Scan for the cell matching the given text and deliver its (X, Y) coordinate at center. 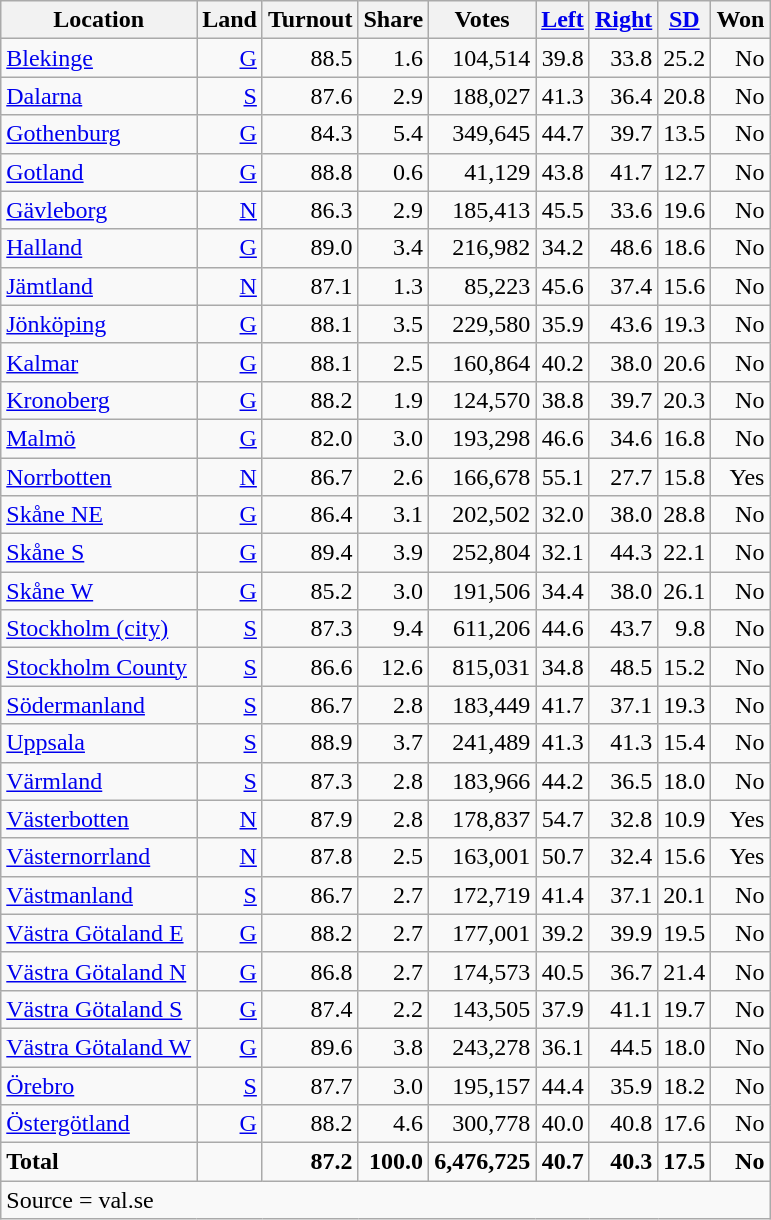
45.5 (563, 210)
89.6 (310, 1047)
27.7 (623, 477)
Västra Götaland E (99, 933)
89.4 (310, 553)
Skåne W (99, 591)
2.2 (394, 1009)
36.5 (623, 781)
48.6 (623, 248)
Kronoberg (99, 400)
44.5 (623, 1047)
86.8 (310, 971)
Right (623, 20)
Värmland (99, 781)
Gävleborg (99, 210)
Left (563, 20)
3.8 (394, 1047)
40.7 (563, 1162)
15.2 (684, 667)
160,864 (482, 362)
Halland (99, 248)
Dalarna (99, 96)
Turnout (310, 20)
Västmanland (99, 895)
3.1 (394, 515)
15.4 (684, 743)
Jämtland (99, 286)
48.5 (623, 667)
143,505 (482, 1009)
10.9 (684, 819)
Södermanland (99, 705)
87.9 (310, 819)
85,223 (482, 286)
38.8 (563, 400)
Västernorrland (99, 857)
85.2 (310, 591)
1.9 (394, 400)
36.4 (623, 96)
26.1 (684, 591)
88.8 (310, 172)
178,837 (482, 819)
195,157 (482, 1085)
87.2 (310, 1162)
15.8 (684, 477)
19.7 (684, 1009)
5.4 (394, 134)
193,298 (482, 438)
19.5 (684, 933)
3.5 (394, 324)
13.5 (684, 134)
2.6 (394, 477)
19.6 (684, 210)
815,031 (482, 667)
44.3 (623, 553)
44.7 (563, 134)
Västra Götaland S (99, 1009)
18.2 (684, 1085)
22.1 (684, 553)
17.6 (684, 1124)
12.6 (394, 667)
243,278 (482, 1047)
Total (99, 1162)
40.3 (623, 1162)
32.4 (623, 857)
39.9 (623, 933)
Stockholm (city) (99, 629)
177,001 (482, 933)
Kalmar (99, 362)
191,506 (482, 591)
300,778 (482, 1124)
55.1 (563, 477)
87.7 (310, 1085)
183,966 (482, 781)
Gothenburg (99, 134)
34.4 (563, 591)
54.7 (563, 819)
16.8 (684, 438)
34.8 (563, 667)
33.8 (623, 58)
Norrbotten (99, 477)
0.6 (394, 172)
166,678 (482, 477)
37.4 (623, 286)
39.2 (563, 933)
34.2 (563, 248)
32.8 (623, 819)
37.9 (563, 1009)
86.6 (310, 667)
84.3 (310, 134)
33.6 (623, 210)
6,476,725 (482, 1162)
40.8 (623, 1124)
124,570 (482, 400)
Blekinge (99, 58)
9.8 (684, 629)
25.2 (684, 58)
88.5 (310, 58)
86.3 (310, 210)
32.1 (563, 553)
88.9 (310, 743)
Skåne NE (99, 515)
21.4 (684, 971)
20.3 (684, 400)
44.4 (563, 1085)
Västra Götaland W (99, 1047)
Land (230, 20)
Votes (482, 20)
241,489 (482, 743)
17.5 (684, 1162)
20.1 (684, 895)
46.6 (563, 438)
32.0 (563, 515)
174,573 (482, 971)
229,580 (482, 324)
34.6 (623, 438)
4.6 (394, 1124)
Location (99, 20)
9.4 (394, 629)
Östergötland (99, 1124)
611,206 (482, 629)
3.4 (394, 248)
183,449 (482, 705)
Malmö (99, 438)
87.1 (310, 286)
40.5 (563, 971)
Share (394, 20)
87.4 (310, 1009)
44.2 (563, 781)
50.7 (563, 857)
Västerbotten (99, 819)
28.8 (684, 515)
Stockholm County (99, 667)
18.6 (684, 248)
252,804 (482, 553)
36.7 (623, 971)
20.8 (684, 96)
Won (740, 20)
3.7 (394, 743)
Skåne S (99, 553)
1.6 (394, 58)
89.0 (310, 248)
Örebro (99, 1085)
43.6 (623, 324)
43.7 (623, 629)
44.6 (563, 629)
Uppsala (99, 743)
185,413 (482, 210)
SD (684, 20)
12.7 (684, 172)
41.1 (623, 1009)
1.3 (394, 286)
188,027 (482, 96)
202,502 (482, 515)
41,129 (482, 172)
39.8 (563, 58)
36.1 (563, 1047)
349,645 (482, 134)
43.8 (563, 172)
216,982 (482, 248)
Gotland (99, 172)
20.6 (684, 362)
163,001 (482, 857)
172,719 (482, 895)
41.4 (563, 895)
82.0 (310, 438)
Jönköping (99, 324)
87.6 (310, 96)
87.8 (310, 857)
104,514 (482, 58)
Västra Götaland N (99, 971)
45.6 (563, 286)
3.9 (394, 553)
100.0 (394, 1162)
86.4 (310, 515)
Source = val.se (386, 1200)
40.2 (563, 362)
40.0 (563, 1124)
